Extract the [X, Y] coordinate from the center of the cell holding the provided text.  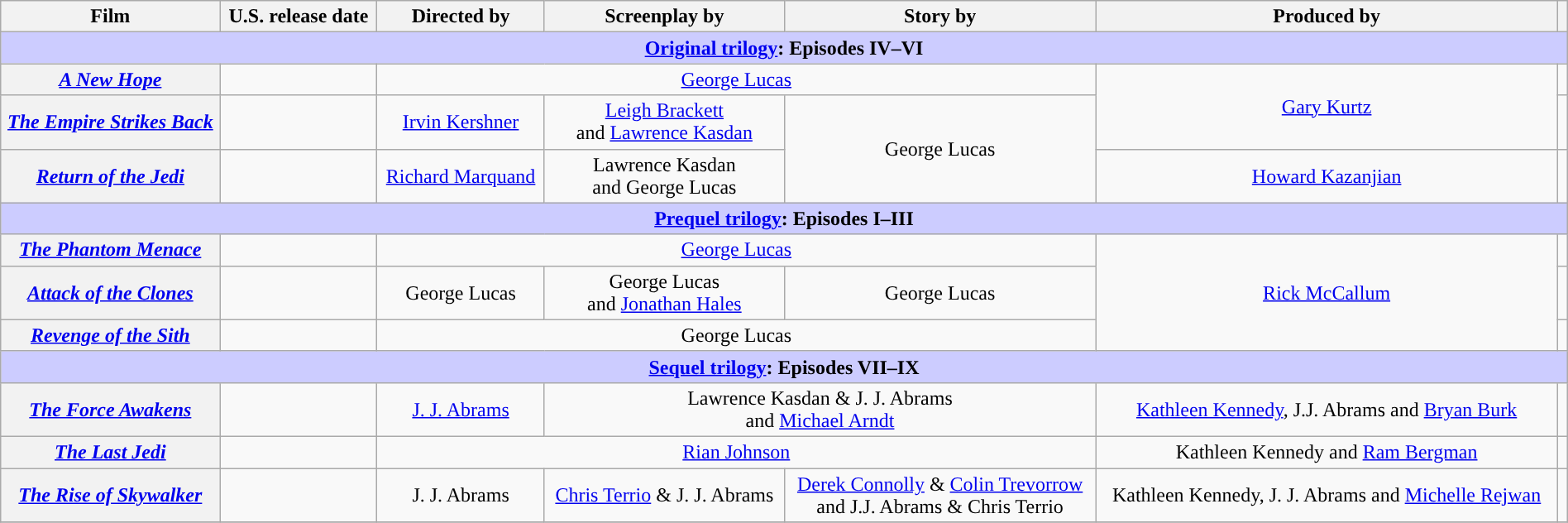
Kathleen Kennedy, J.J. Abrams and Bryan Burk [1327, 409]
Richard Marquand [461, 175]
Directed by [461, 17]
Leigh Brackett and Lawrence Kasdan [664, 122]
Attack of the Clones [111, 293]
A New Hope [111, 79]
Derek Connolly & Colin Trevorrow and J.J. Abrams & Chris Terrio [939, 495]
The Empire Strikes Back [111, 122]
George Lucas and Jonathan Hales [664, 293]
The Phantom Menace [111, 250]
Sequel trilogy: Episodes VII–IX [784, 367]
Howard Kazanjian [1327, 175]
Chris Terrio & J. J. Abrams [664, 495]
Story by [939, 17]
Kathleen Kennedy, J. J. Abrams and Michelle Rejwan [1327, 495]
Original trilogy: Episodes IV–VI [784, 48]
Produced by [1327, 17]
Film [111, 17]
U.S. release date [299, 17]
Revenge of the Sith [111, 335]
The Last Jedi [111, 452]
The Rise of Skywalker [111, 495]
Irvin Kershner [461, 122]
Lawrence Kasdan & J. J. Abrams and Michael Arndt [820, 409]
Return of the Jedi [111, 175]
Kathleen Kennedy and Ram Bergman [1327, 452]
Rian Johnson [736, 452]
Prequel trilogy: Episodes I–III [784, 218]
Lawrence Kasdan and George Lucas [664, 175]
Screenplay by [664, 17]
The Force Awakens [111, 409]
Gary Kurtz [1327, 106]
Rick McCallum [1327, 293]
